Extract the (x, y) coordinate from the center of the cell holding the provided text.  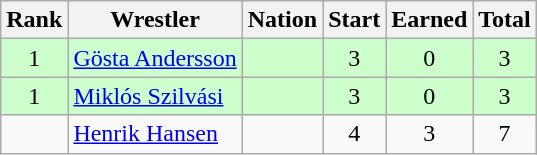
Henrik Hansen (155, 134)
7 (505, 134)
Start (354, 20)
Gösta Andersson (155, 58)
4 (354, 134)
Nation (282, 20)
Total (505, 20)
Wrestler (155, 20)
Rank (34, 20)
Miklós Szilvási (155, 96)
Earned (430, 20)
